Pinpoint the cell where the given text exists, returning its [x, y] midpoint coordinate. 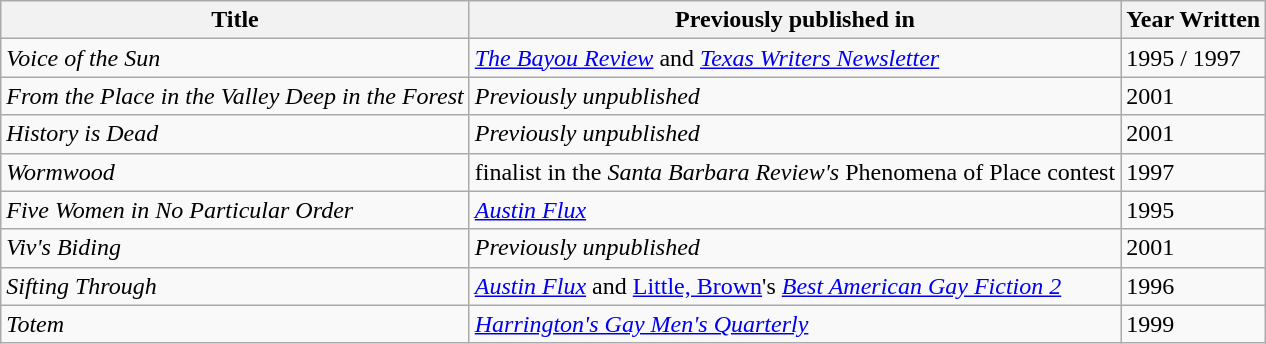
1995 [1194, 210]
History is Dead [235, 134]
1999 [1194, 324]
Year Written [1194, 20]
Voice of the Sun [235, 58]
Harrington's Gay Men's Quarterly [794, 324]
Five Women in No Particular Order [235, 210]
finalist in the Santa Barbara Review's Phenomena of Place contest [794, 172]
Title [235, 20]
Previously published in [794, 20]
Totem [235, 324]
Sifting Through [235, 286]
From the Place in the Valley Deep in the Forest [235, 96]
The Bayou Review and Texas Writers Newsletter [794, 58]
1995 / 1997 [1194, 58]
Austin Flux and Little, Brown's Best American Gay Fiction 2 [794, 286]
Austin Flux [794, 210]
Wormwood [235, 172]
1997 [1194, 172]
Viv's Biding [235, 248]
1996 [1194, 286]
